Provide the (X, Y) coordinate of the cell's center where the given text is located.  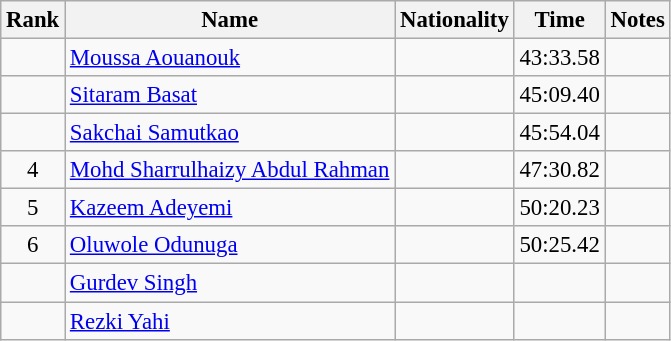
Name (230, 20)
4 (33, 170)
Time (560, 20)
6 (33, 245)
Mohd Sharrulhaizy Abdul Rahman (230, 170)
43:33.58 (560, 58)
Gurdev Singh (230, 283)
5 (33, 208)
Sitaram Basat (230, 95)
Moussa Aouanouk (230, 58)
Oluwole Odunuga (230, 245)
45:09.40 (560, 95)
Rank (33, 20)
47:30.82 (560, 170)
Rezki Yahi (230, 321)
45:54.04 (560, 133)
50:20.23 (560, 208)
Notes (638, 20)
Nationality (454, 20)
Sakchai Samutkao (230, 133)
50:25.42 (560, 245)
Kazeem Adeyemi (230, 208)
